Capture the cell that displays the provided text and extract its [x, y] central coordinate. 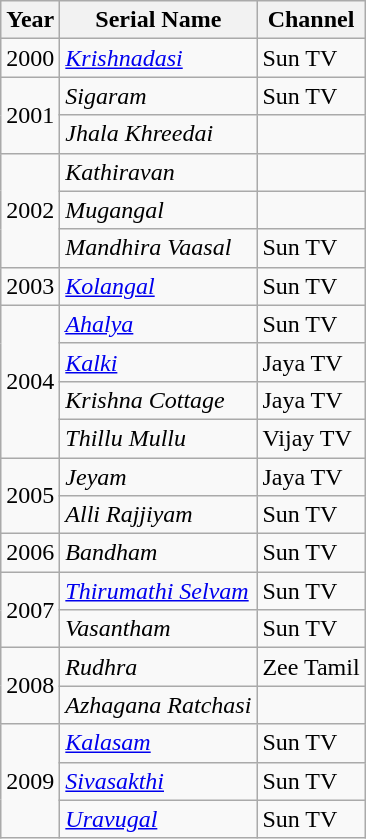
Zee Tamil [311, 667]
2006 [30, 553]
Thirumathi Selvam [158, 591]
Bandham [158, 553]
Ahalya [158, 324]
Sivasakthi [158, 781]
Rudhra [158, 667]
Mandhira Vaasal [158, 248]
2008 [30, 686]
Channel [311, 20]
Year [30, 20]
Kalasam [158, 743]
Kolangal [158, 286]
Jhala Khreedai [158, 134]
Uravugal [158, 819]
Vijay TV [311, 438]
Thillu Mullu [158, 438]
2005 [30, 496]
Krishna Cottage [158, 400]
Serial Name [158, 20]
2004 [30, 381]
Mugangal [158, 210]
2001 [30, 115]
Vasantham [158, 629]
2007 [30, 610]
Alli Rajjiyam [158, 515]
2009 [30, 781]
Kathiravan [158, 172]
Sigaram [158, 96]
2003 [30, 286]
Kalki [158, 362]
Krishnadasi [158, 58]
Azhagana Ratchasi [158, 705]
Jeyam [158, 477]
2002 [30, 210]
2000 [30, 58]
